Locate the cell with the specified text and output its [x, y] center coordinate. 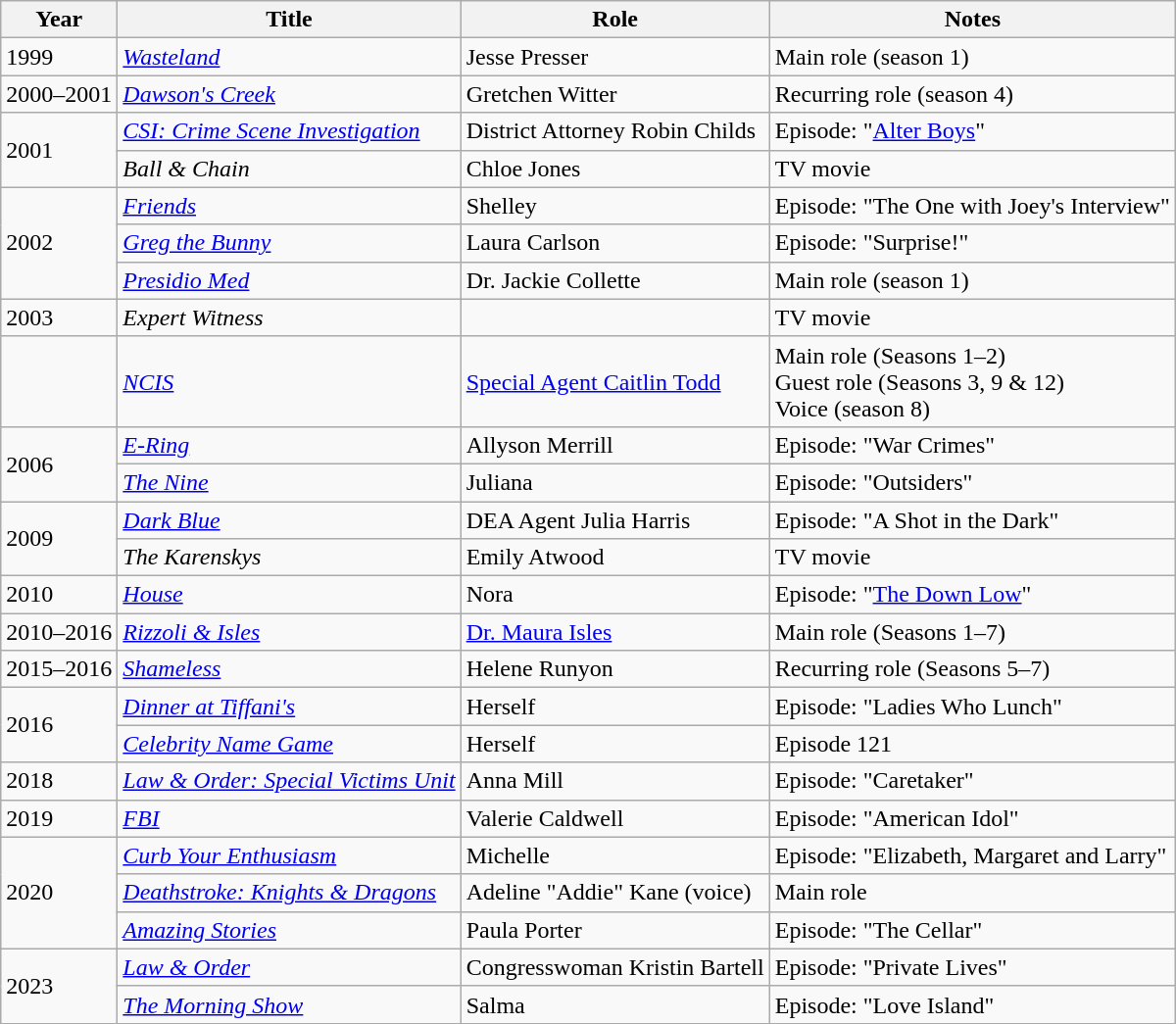
District Attorney Robin Childs [615, 131]
House [289, 595]
Anna Mill [615, 781]
Episode: "War Crimes" [972, 445]
Episode: "Private Lives" [972, 967]
Episode: "American Idol" [972, 818]
Expert Witness [289, 317]
2019 [59, 818]
Main role (Seasons 1–7) [972, 632]
Friends [289, 206]
Episode: "Elizabeth, Margaret and Larry" [972, 855]
Laura Carlson [615, 243]
Recurring role (Seasons 5–7) [972, 669]
2002 [59, 243]
Dark Blue [289, 520]
The Morning Show [289, 1004]
Dinner at Tiffani's [289, 707]
Congresswoman Kristin Bartell [615, 967]
Allyson Merrill [615, 445]
2006 [59, 463]
NCIS [289, 381]
The Nine [289, 482]
Gretchen Witter [615, 94]
Curb Your Enthusiasm [289, 855]
Main role (Seasons 1–2) Guest role (Seasons 3, 9 & 12) Voice (season 8) [972, 381]
Episode: "The One with Joey's Interview" [972, 206]
Episode 121 [972, 744]
Dr. Maura Isles [615, 632]
Jesse Presser [615, 57]
Episode: "Outsiders" [972, 482]
2020 [59, 893]
2023 [59, 986]
Episode: "A Shot in the Dark" [972, 520]
2016 [59, 725]
Amazing Stories [289, 930]
Chloe Jones [615, 169]
Episode: "Ladies Who Lunch" [972, 707]
2010 [59, 595]
Celebrity Name Game [289, 744]
E-Ring [289, 445]
Dr. Jackie Collette [615, 280]
Wasteland [289, 57]
FBI [289, 818]
Rizzoli & Isles [289, 632]
Michelle [615, 855]
2000–2001 [59, 94]
Episode: "Alter Boys" [972, 131]
2009 [59, 539]
Law & Order [289, 967]
Paula Porter [615, 930]
CSI: Crime Scene Investigation [289, 131]
Salma [615, 1004]
Helene Runyon [615, 669]
Role [615, 20]
Notes [972, 20]
Dawson's Creek [289, 94]
Valerie Caldwell [615, 818]
Presidio Med [289, 280]
Nora [615, 595]
Main role [972, 893]
Title [289, 20]
Shameless [289, 669]
Episode: "Love Island" [972, 1004]
The Karenskys [289, 558]
2010–2016 [59, 632]
Juliana [615, 482]
2015–2016 [59, 669]
Episode: "Surprise!" [972, 243]
Recurring role (season 4) [972, 94]
Shelley [615, 206]
Episode: "The Down Low" [972, 595]
Year [59, 20]
Special Agent Caitlin Todd [615, 381]
1999 [59, 57]
Greg the Bunny [289, 243]
DEA Agent Julia Harris [615, 520]
Ball & Chain [289, 169]
Law & Order: Special Victims Unit [289, 781]
Episode: "The Cellar" [972, 930]
Deathstroke: Knights & Dragons [289, 893]
2003 [59, 317]
2001 [59, 150]
Episode: "Caretaker" [972, 781]
2018 [59, 781]
Emily Atwood [615, 558]
Adeline "Addie" Kane (voice) [615, 893]
